Locate the cell with the specified text and output its (x, y) center coordinate. 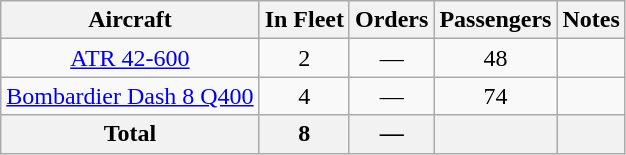
Bombardier Dash 8 Q400 (130, 96)
Orders (391, 20)
48 (496, 58)
2 (304, 58)
Notes (591, 20)
4 (304, 96)
8 (304, 134)
In Fleet (304, 20)
Passengers (496, 20)
74 (496, 96)
Total (130, 134)
Aircraft (130, 20)
ATR 42-600 (130, 58)
